Return (X, Y) of the center of cell containing provided text 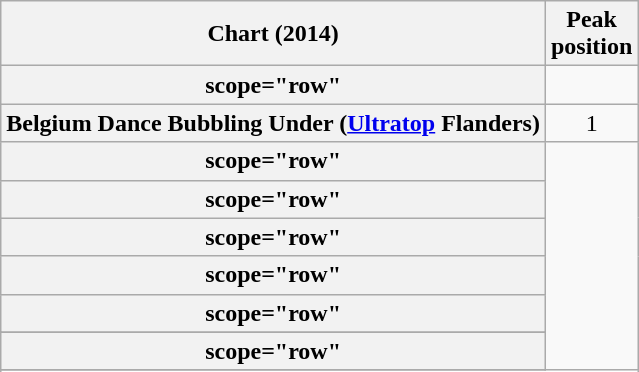
Chart (2014) (274, 34)
1 (591, 123)
Peakposition (591, 34)
Belgium Dance Bubbling Under (Ultratop Flanders) (274, 123)
